Return (X, Y) of the center of cell containing provided text 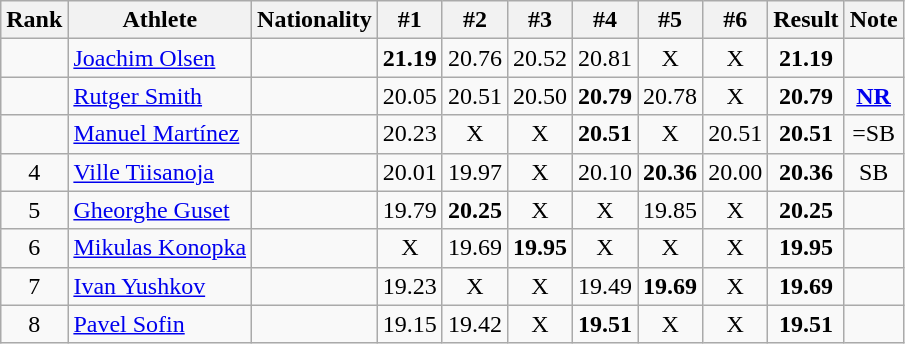
19.85 (670, 210)
#6 (736, 20)
5 (34, 210)
#4 (606, 20)
20.10 (606, 172)
Athlete (160, 20)
Manuel Martínez (160, 134)
19.97 (474, 172)
20.52 (540, 58)
19.42 (474, 324)
20.50 (540, 96)
Note (874, 20)
Joachim Olsen (160, 58)
20.01 (410, 172)
#1 (410, 20)
Result (806, 20)
Nationality (315, 20)
7 (34, 286)
Ville Tiisanoja (160, 172)
20.23 (410, 134)
=SB (874, 134)
19.79 (410, 210)
SB (874, 172)
Gheorghe Guset (160, 210)
Ivan Yushkov (160, 286)
20.76 (474, 58)
6 (34, 248)
Rank (34, 20)
20.81 (606, 58)
19.49 (606, 286)
Rutger Smith (160, 96)
20.05 (410, 96)
8 (34, 324)
19.23 (410, 286)
4 (34, 172)
20.78 (670, 96)
20.00 (736, 172)
Mikulas Konopka (160, 248)
NR (874, 96)
#3 (540, 20)
#5 (670, 20)
19.15 (410, 324)
Pavel Sofin (160, 324)
#2 (474, 20)
